Locate the cell with the specified text and output its [x, y] center coordinate. 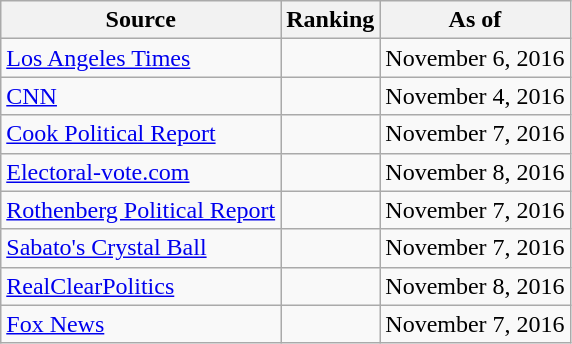
Ranking [330, 20]
RealClearPolitics [141, 286]
As of [475, 20]
Rothenberg Political Report [141, 210]
CNN [141, 96]
Sabato's Crystal Ball [141, 248]
Electoral-vote.com [141, 172]
Los Angeles Times [141, 58]
Cook Political Report [141, 134]
November 4, 2016 [475, 96]
Fox News [141, 324]
November 6, 2016 [475, 58]
Source [141, 20]
